Pinpoint the cell where the given text exists, returning its (X, Y) midpoint coordinate. 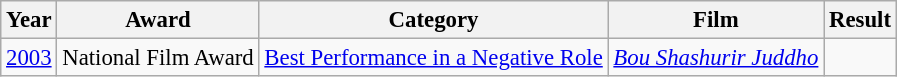
Year (29, 20)
Award (158, 20)
Film (716, 20)
Bou Shashurir Juddho (716, 58)
2003 (29, 58)
Best Performance in a Negative Role (434, 58)
Category (434, 20)
National Film Award (158, 58)
Result (860, 20)
